Identify which cell holds the provided text, then report its (X, Y) central coordinate. 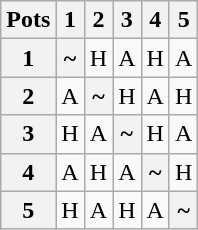
Pots (28, 20)
